Identify which cell holds the provided text, then report its [x, y] central coordinate. 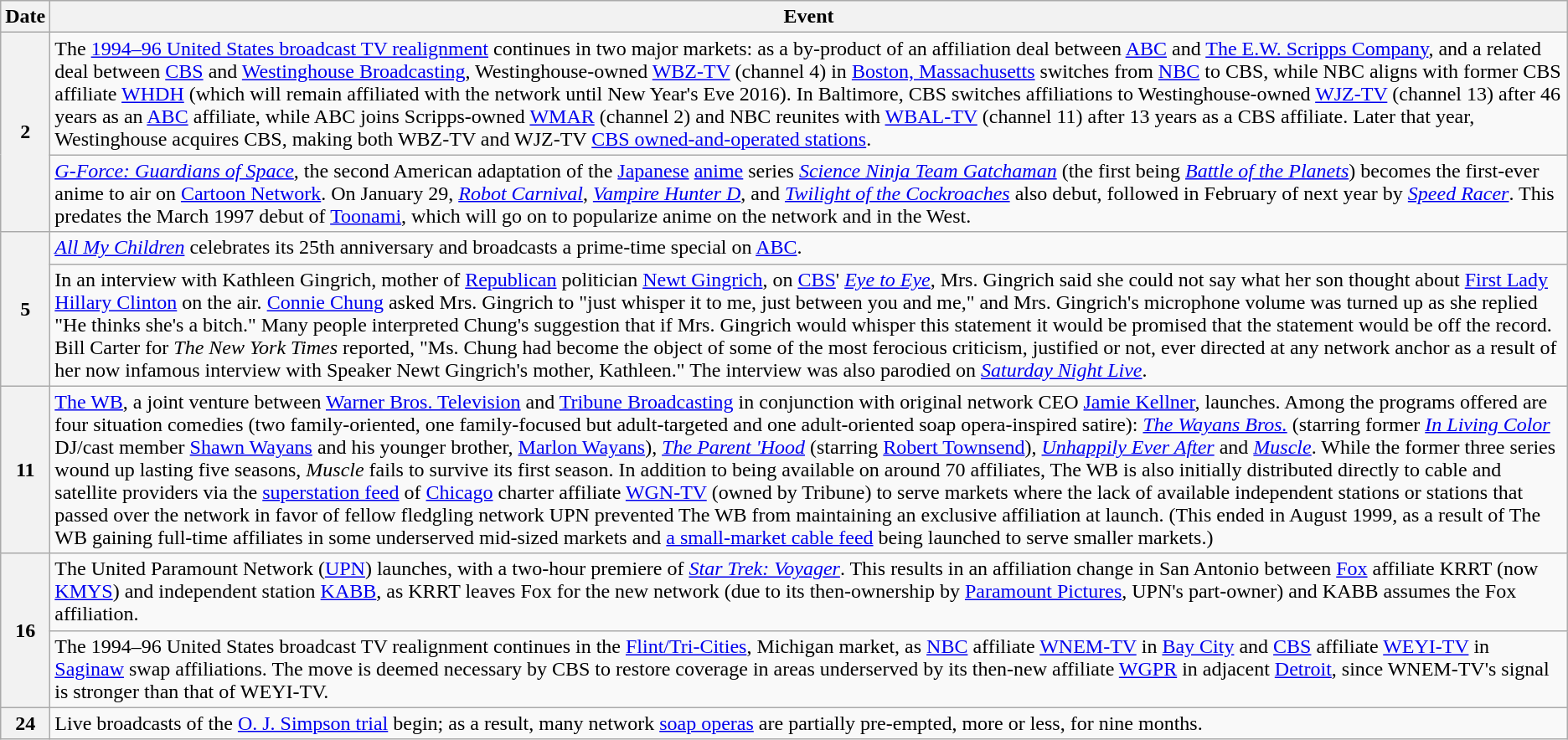
24 [25, 723]
11 [25, 470]
Date [25, 17]
16 [25, 630]
Live broadcasts of the O. J. Simpson trial begin; as a result, many network soap operas are partially pre-empted, more or less, for nine months. [809, 723]
5 [25, 309]
All My Children celebrates its 25th anniversary and broadcasts a prime-time special on ABC. [809, 248]
Event [809, 17]
2 [25, 132]
